Return (x, y) of the center of cell containing provided text 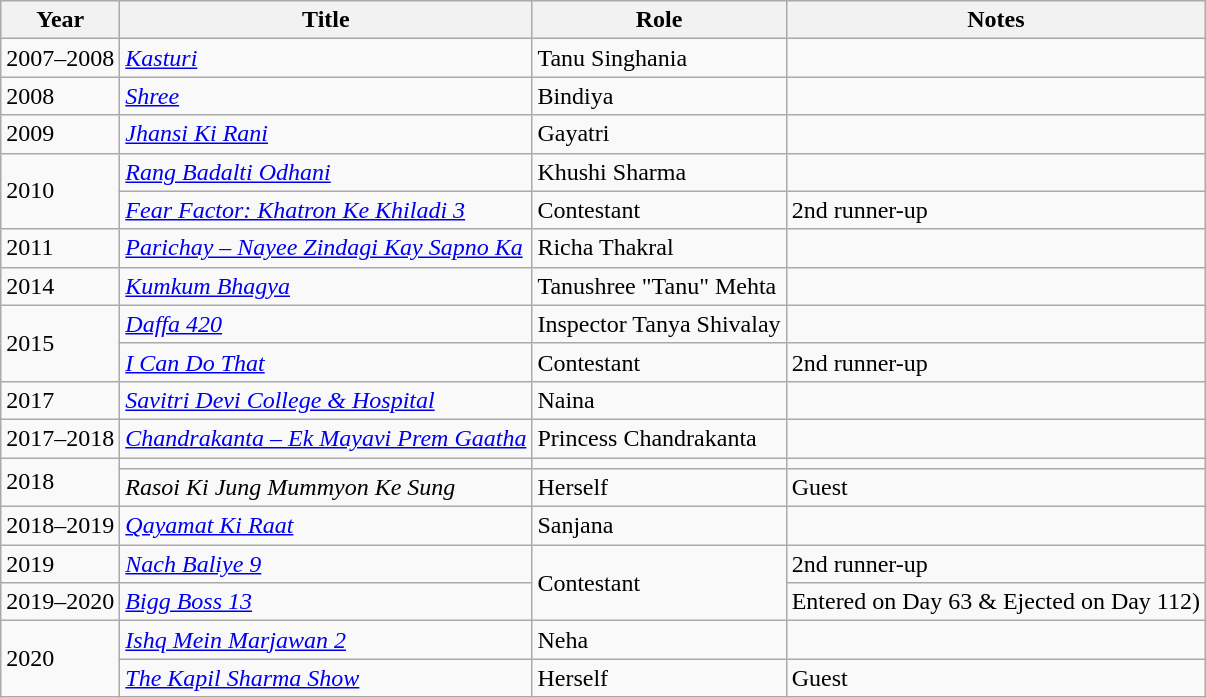
I Can Do That (326, 362)
Year (60, 20)
2014 (60, 286)
Savitri Devi College & Hospital (326, 400)
Fear Factor: Khatron Ke Khiladi 3 (326, 210)
Rang Badalti Odhani (326, 172)
Neha (659, 640)
Qayamat Ki Raat (326, 526)
Title (326, 20)
Daffa 420 (326, 324)
2018 (60, 482)
Gayatri (659, 134)
2007–2008 (60, 58)
Naina (659, 400)
2010 (60, 191)
Ishq Mein Marjawan 2 (326, 640)
2020 (60, 659)
Rasoi Ki Jung Mummyon Ke Sung (326, 488)
Kumkum Bhagya (326, 286)
Jhansi Ki Rani (326, 134)
Notes (996, 20)
Tanu Singhania (659, 58)
Princess Chandrakanta (659, 438)
Shree (326, 96)
Nach Baliye 9 (326, 564)
Parichay – Nayee Zindagi Kay Sapno Ka (326, 248)
Khushi Sharma (659, 172)
Sanjana (659, 526)
Bindiya (659, 96)
Inspector Tanya Shivalay (659, 324)
Richa Thakral (659, 248)
2017–2018 (60, 438)
Tanushree "Tanu" Mehta (659, 286)
2017 (60, 400)
2015 (60, 343)
2018–2019 (60, 526)
Role (659, 20)
Chandrakanta – Ek Mayavi Prem Gaatha (326, 438)
Kasturi (326, 58)
2019 (60, 564)
The Kapil Sharma Show (326, 678)
2008 (60, 96)
2019–2020 (60, 602)
Entered on Day 63 & Ejected on Day 112) (996, 602)
Bigg Boss 13 (326, 602)
2009 (60, 134)
2011 (60, 248)
